For the text-containing cell, return its midpoint in [x, y] coordinate format. 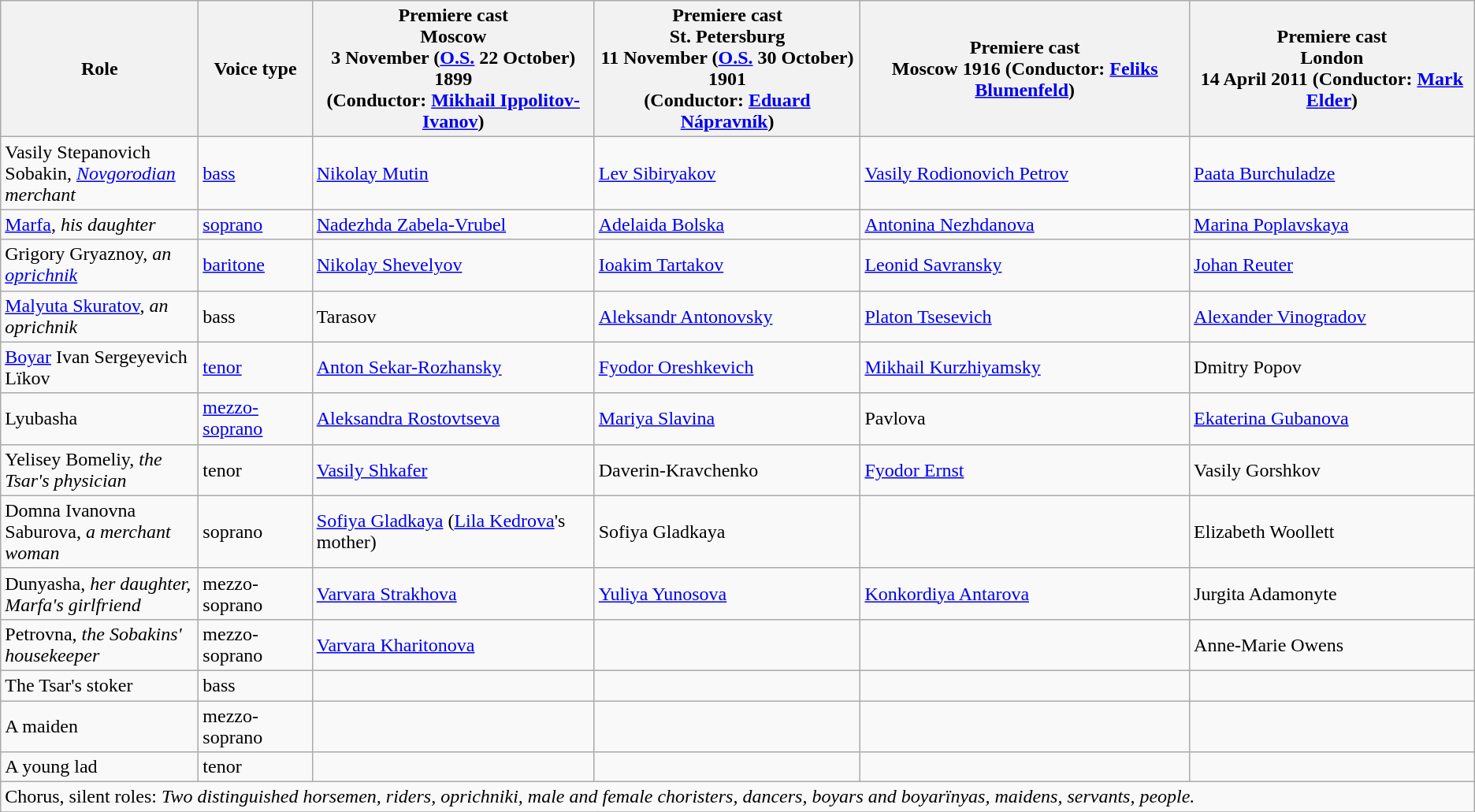
Vasily Rodionovich Petrov [1025, 173]
Role [99, 69]
Vasily Shkafer [453, 469]
Vasily Stepanovich Sobakin, Novgorodian merchant [99, 173]
Dunyasha, her daughter, Marfa's girlfriend [99, 594]
Paata Burchuladze [1332, 173]
Lev Sibiryakov [727, 173]
Konkordiya Antarova [1025, 594]
Anne-Marie Owens [1332, 644]
Sofiya Gladkaya [727, 532]
Leonid Savransky [1025, 265]
A maiden [99, 726]
Tarasov [453, 317]
Ekaterina Gubanova [1332, 419]
Lyubasha [99, 419]
Vasily Gorshkov [1332, 469]
Johan Reuter [1332, 265]
The Tsar's stoker [99, 685]
Fyodor Ernst [1025, 469]
Sofiya Gladkaya (Lila Kedrova's mother) [453, 532]
baritone [255, 265]
Petrovna, the Sobakins' housekeeper [99, 644]
Premiere castMoscow 1916 (Conductor: Feliks Blumenfeld) [1025, 69]
Dmitry Popov [1332, 367]
Aleksandr Antonovsky [727, 317]
Platon Tsesevich [1025, 317]
Aleksandra Rostovtseva [453, 419]
Varvara Strakhova [453, 594]
Fyodor Oreshkevich [727, 367]
Yuliya Yunosova [727, 594]
Jurgita Adamonyte [1332, 594]
Pavlova [1025, 419]
Premiere castSt. Petersburg11 November (O.S. 30 October) 1901(Conductor: Eduard Nápravník) [727, 69]
Marina Poplavskaya [1332, 224]
Antonina Nezhdanova [1025, 224]
Varvara Kharitonova [453, 644]
Mariya Slavina [727, 419]
Ioakim Tartakov [727, 265]
Alexander Vinogradov [1332, 317]
Malyuta Skuratov, an oprichnik [99, 317]
Premiere castLondon14 April 2011 (Conductor: Mark Elder) [1332, 69]
Adelaida Bolska [727, 224]
Mikhail Kurzhiyamsky [1025, 367]
Premiere castMoscow3 November (O.S. 22 October) 1899(Conductor: Mikhail Ippolitov-Ivanov) [453, 69]
Nadezhda Zabela-Vrubel [453, 224]
Nikolay Shevelyov [453, 265]
Voice type [255, 69]
Anton Sekar-Rozhansky [453, 367]
Boyar Ivan Sergeyevich Lïkov [99, 367]
Yelisey Bomeliy, the Tsar's physician [99, 469]
A young lad [99, 767]
Daverin-Kravchenko [727, 469]
Domna Ivanovna Saburova, a merchant woman [99, 532]
Elizabeth Woollett [1332, 532]
Nikolay Mutin [453, 173]
Grigory Gryaznoy, an oprichnik [99, 265]
Marfa, his daughter [99, 224]
